Pinpoint the cell where the given text exists, returning its [x, y] midpoint coordinate. 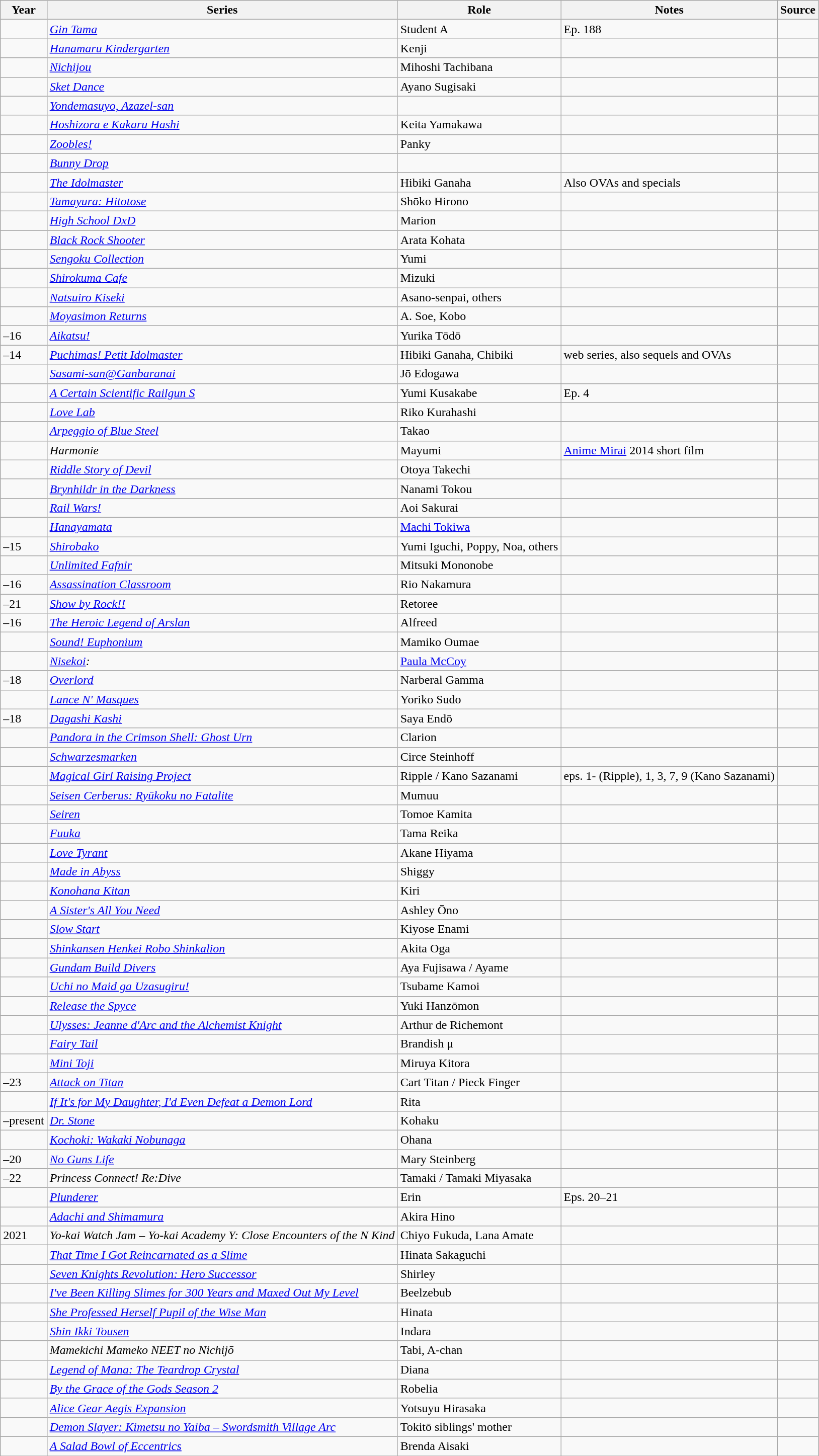
Adachi and Shimamura [222, 1217]
Tomoe Kamita [479, 814]
Hibiki Ganaha, Chibiki [479, 355]
–20 [24, 1159]
If It's for My Daughter, I'd Even Defeat a Demon Lord [222, 1101]
Gundam Build Divers [222, 967]
Black Rock Shooter [222, 240]
Student A [479, 29]
Chiyo Fukuda, Lana Amate [479, 1236]
Demon Slayer: Kimetsu no Yaiba – Swordsmith Village Arc [222, 1427]
Kiyose Enami [479, 929]
Attack on Titan [222, 1082]
Hibiki Ganaha [479, 182]
Akita Oga [479, 948]
That Time I Got Reincarnated as a Slime [222, 1255]
Sket Dance [222, 87]
The Idolmaster [222, 182]
Diana [479, 1369]
Rail Wars! [222, 508]
Lance N' Masques [222, 699]
Alfreed [479, 623]
Mini Toji [222, 1063]
eps. 1- (Ripple), 1, 3, 7, 9 (Kano Sazanami) [669, 776]
A Certain Scientific Railgun S [222, 393]
Made in Abyss [222, 872]
The Heroic Legend of Arslan [222, 623]
Akira Hino [479, 1217]
Otoya Takechi [479, 469]
Also OVAs and specials [669, 182]
Sengoku Collection [222, 259]
Beelzebub [479, 1293]
2021 [24, 1236]
Yotsuyu Hirasaka [479, 1408]
Zoobles! [222, 144]
Saya Endō [479, 718]
Fuuka [222, 833]
Yumi Iguchi, Poppy, Noa, others [479, 546]
Nichijou [222, 67]
–21 [24, 604]
Tama Reika [479, 833]
Yumi [479, 259]
Yoriko Sudo [479, 699]
Source [798, 10]
Notes [669, 10]
Mayumi [479, 450]
Yurika Tōdō [479, 336]
Sound! Euphonium [222, 642]
Show by Rock!! [222, 604]
Princess Connect! Re:Dive [222, 1178]
Fairy Tail [222, 1044]
Overlord [222, 680]
Mamiko Oumae [479, 642]
Shiggy [479, 872]
Konohana Kitan [222, 891]
Mitsuki Mononobe [479, 565]
Kochoki: Wakaki Nobunaga [222, 1140]
Role [479, 10]
–15 [24, 546]
Love Tyrant [222, 853]
Circe Steinhoff [479, 757]
Tamayura: Hitotose [222, 201]
Ripple / Kano Sazanami [479, 776]
Mamekichi Mameko NEET no Nichijō [222, 1350]
Aya Fujisawa / Ayame [479, 967]
Retoree [479, 604]
I've Been Killing Slimes for 300 Years and Maxed Out My Level [222, 1293]
Kenji [479, 48]
Tokitō siblings' mother [479, 1427]
Schwarzesmarken [222, 757]
Arpeggio of Blue Steel [222, 431]
Dr. Stone [222, 1120]
Yumi Kusakabe [479, 393]
Keita Yamakawa [479, 125]
Tsubame Kamoi [479, 987]
Hinata [479, 1312]
Gin Tama [222, 29]
Ayano Sugisaki [479, 87]
Takao [479, 431]
Panky [479, 144]
Seven Knights Revolution: Hero Successor [222, 1274]
Marion [479, 220]
Rita [479, 1101]
Tamaki / Tamaki Miyasaka [479, 1178]
Cart Titan / Pieck Finger [479, 1082]
Natsuiro Kiseki [222, 297]
Shinkansen Henkei Robo Shinkalion [222, 948]
–14 [24, 355]
Shōko Hirono [479, 201]
Hanayamata [222, 527]
Assassination Classroom [222, 585]
A Sister's All You Need [222, 910]
Erin [479, 1197]
Mizuki [479, 278]
Harmonie [222, 450]
Yuki Hanzōmon [479, 1006]
Alice Gear Aegis Expansion [222, 1408]
Release the Spyce [222, 1006]
Anime Mirai 2014 short film [669, 450]
Yo-kai Watch Jam – Yo-kai Academy Y: Close Encounters of the N Kind [222, 1236]
Dagashi Kashi [222, 718]
Riddle Story of Devil [222, 469]
Mihoshi Tachibana [479, 67]
Clarion [479, 738]
Akane Hiyama [479, 853]
Kiri [479, 891]
Eps. 20–21 [669, 1197]
Slow Start [222, 929]
Aoi Sakurai [479, 508]
Hoshizora e Kakaru Hashi [222, 125]
Nisekoi: [222, 661]
Hinata Sakaguchi [479, 1255]
Arthur de Richemont [479, 1025]
Robelia [479, 1389]
Yondemasuyo, Azazel-san [222, 106]
Moyasimon Returns [222, 316]
Year [24, 10]
Brandish μ [479, 1044]
Brynhildr in the Darkness [222, 489]
Seiren [222, 814]
Bunny Drop [222, 163]
Mary Steinberg [479, 1159]
Paula McCoy [479, 661]
Miruya Kitora [479, 1063]
Shin Ikki Tousen [222, 1331]
–23 [24, 1082]
Aikatsu! [222, 336]
Legend of Mana: The Teardrop Crystal [222, 1369]
–present [24, 1120]
Hanamaru Kindergarten [222, 48]
Nanami Tokou [479, 489]
Uchi no Maid ga Uzasugiru! [222, 987]
Series [222, 10]
A. Soe, Kobo [479, 316]
Plunderer [222, 1197]
Seisen Cerberus: Ryūkoku no Fatalite [222, 795]
Brenda Aisaki [479, 1446]
Puchimas! Petit Idolmaster [222, 355]
Rio Nakamura [479, 585]
High School DxD [222, 220]
Ep. 4 [669, 393]
web series, also sequels and OVAs [669, 355]
Magical Girl Raising Project [222, 776]
Tabi, A-chan [479, 1350]
Arata Kohata [479, 240]
Riko Kurahashi [479, 412]
Ep. 188 [669, 29]
Narberal Gamma [479, 680]
Unlimited Fafnir [222, 565]
Machi Tokiwa [479, 527]
Mumuu [479, 795]
Pandora in the Crimson Shell: Ghost Urn [222, 738]
By the Grace of the Gods Season 2 [222, 1389]
A Salad Bowl of Eccentrics [222, 1446]
Kohaku [479, 1120]
Shirokuma Cafe [222, 278]
Sasami-san@Ganbaranai [222, 374]
Love Lab [222, 412]
Shirley [479, 1274]
Jō Edogawa [479, 374]
Ashley Ōno [479, 910]
Shirobako [222, 546]
Asano-senpai, others [479, 297]
Ohana [479, 1140]
–22 [24, 1178]
No Guns Life [222, 1159]
Ulysses: Jeanne d'Arc and the Alchemist Knight [222, 1025]
She Professed Herself Pupil of the Wise Man [222, 1312]
Indara [479, 1331]
